Locate the cell with the specified text and output its [X, Y] center coordinate. 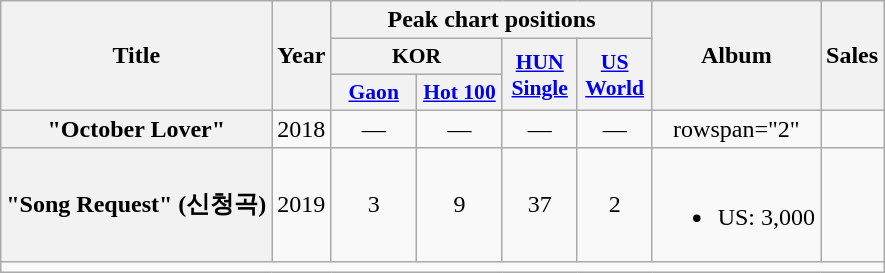
2019 [302, 204]
Album [736, 56]
3 [374, 204]
Hot 100 [460, 92]
37 [540, 204]
9 [460, 204]
US: 3,000 [736, 204]
Title [136, 56]
"October Lover" [136, 129]
Sales [852, 56]
USWorld [614, 74]
2 [614, 204]
Gaon [374, 92]
KOR [416, 57]
Peak chart positions [492, 20]
2018 [302, 129]
"Song Request" (신청곡) [136, 204]
Year [302, 56]
rowspan="2" [736, 129]
HUN Single [540, 74]
